Detect which cell encompasses the target text, then output its (x, y) center coordinate. 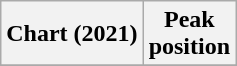
Peakposition (189, 34)
Chart (2021) (72, 34)
